Search for the cell housing the specified text and yield its (x, y) center coordinate. 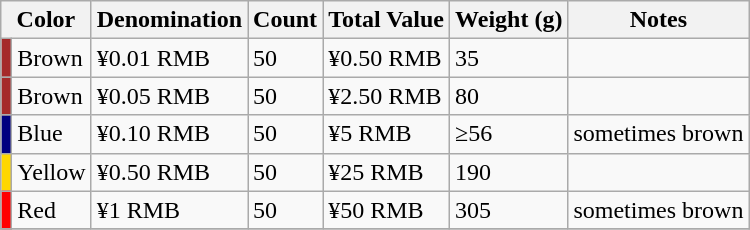
80 (509, 96)
Total Value (386, 20)
¥1 RMB (169, 210)
¥50 RMB (386, 210)
305 (509, 210)
¥5 RMB (386, 134)
Count (286, 20)
Red (52, 210)
Denomination (169, 20)
¥2.50 RMB (386, 96)
¥0.10 RMB (169, 134)
¥0.05 RMB (169, 96)
Notes (658, 20)
35 (509, 58)
Blue (52, 134)
¥25 RMB (386, 172)
Yellow (52, 172)
¥0.01 RMB (169, 58)
190 (509, 172)
Weight (g) (509, 20)
≥56 (509, 134)
Color (46, 20)
